Output the (x, y) coordinate of the center of the cell containing the given text.  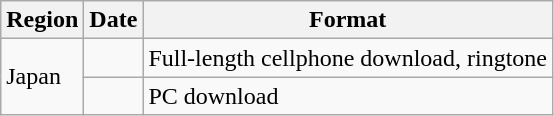
Region (42, 20)
Japan (42, 77)
Format (348, 20)
Date (114, 20)
Full-length cellphone download, ringtone (348, 58)
PC download (348, 96)
